For the text-containing cell, return its midpoint in [x, y] coordinate format. 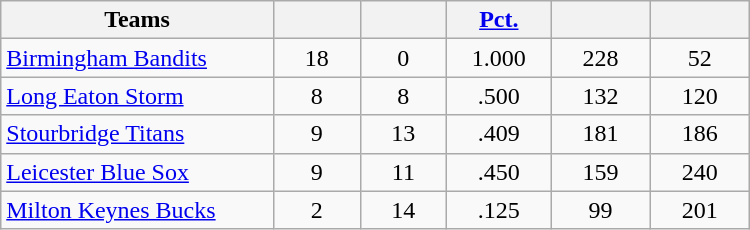
.409 [499, 134]
52 [700, 58]
Pct. [499, 20]
Birmingham Bandits [138, 58]
132 [600, 96]
240 [700, 172]
201 [700, 210]
120 [700, 96]
181 [600, 134]
Leicester Blue Sox [138, 172]
11 [404, 172]
.500 [499, 96]
1.000 [499, 58]
0 [404, 58]
.450 [499, 172]
Stourbridge Titans [138, 134]
Long Eaton Storm [138, 96]
2 [316, 210]
99 [600, 210]
.125 [499, 210]
14 [404, 210]
Teams [138, 20]
13 [404, 134]
159 [600, 172]
186 [700, 134]
Milton Keynes Bucks [138, 210]
228 [600, 58]
18 [316, 58]
